For the text-containing cell, return its midpoint in (X, Y) coordinate format. 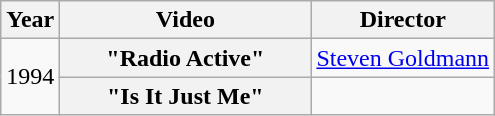
Video (186, 20)
1994 (30, 77)
"Is It Just Me" (186, 96)
"Radio Active" (186, 58)
Steven Goldmann (403, 58)
Year (30, 20)
Director (403, 20)
